Capture the cell that displays the provided text and extract its [X, Y] central coordinate. 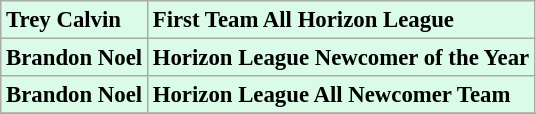
Horizon League Newcomer of the Year [340, 58]
Horizon League All Newcomer Team [340, 95]
First Team All Horizon League [340, 20]
Trey Calvin [74, 20]
